Determine the (x, y) coordinate at the center of the cell enclosing the given text.  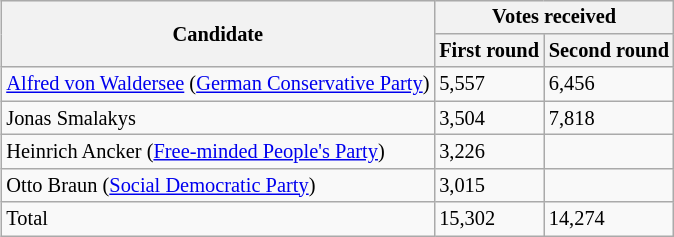
5,557 (489, 84)
3,226 (489, 152)
14,274 (609, 219)
Candidate (218, 34)
Votes received (554, 17)
Alfred von Waldersee (German Conservative Party) (218, 84)
Total (218, 219)
6,456 (609, 84)
First round (489, 51)
Second round (609, 51)
3,015 (489, 185)
Jonas Smalakys (218, 118)
Otto Braun (Social Democratic Party) (218, 185)
15,302 (489, 219)
7,818 (609, 118)
3,504 (489, 118)
Heinrich Ancker (Free-minded People's Party) (218, 152)
